Capture the cell that displays the provided text and extract its (X, Y) central coordinate. 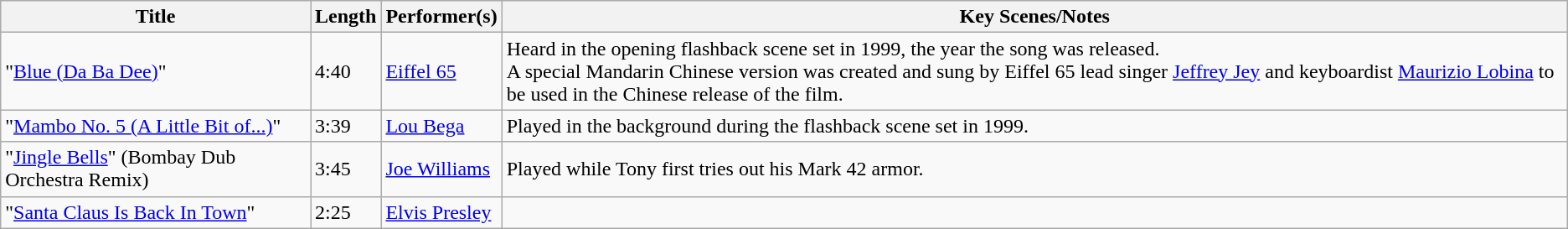
3:39 (345, 126)
Length (345, 17)
Eiffel 65 (441, 71)
"Blue (Da Ba Dee)" (156, 71)
Lou Bega (441, 126)
3:45 (345, 169)
Played while Tony first tries out his Mark 42 armor. (1034, 169)
Elvis Presley (441, 212)
"Mambo No. 5 (A Little Bit of...)" (156, 126)
2:25 (345, 212)
Performer(s) (441, 17)
Played in the background during the flashback scene set in 1999. (1034, 126)
Key Scenes/Notes (1034, 17)
4:40 (345, 71)
Joe Williams (441, 169)
"Santa Claus Is Back In Town" (156, 212)
Title (156, 17)
"Jingle Bells" (Bombay Dub Orchestra Remix) (156, 169)
